Extract the (X, Y) coordinate from the center of the cell holding the provided text.  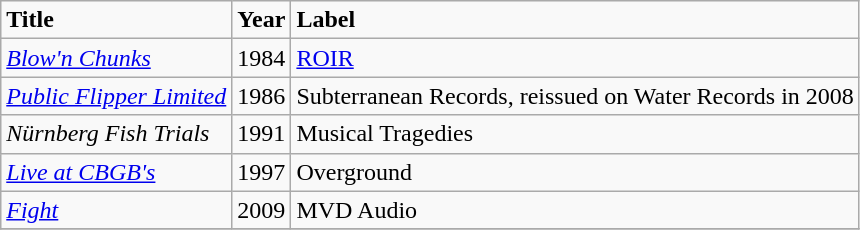
MVD Audio (576, 210)
Label (576, 20)
Blow'n Chunks (116, 58)
Overground (576, 172)
Year (262, 20)
1986 (262, 96)
2009 (262, 210)
1991 (262, 134)
Live at CBGB's (116, 172)
Public Flipper Limited (116, 96)
1984 (262, 58)
1997 (262, 172)
ROIR (576, 58)
Fight (116, 210)
Musical Tragedies (576, 134)
Nürnberg Fish Trials (116, 134)
Subterranean Records, reissued on Water Records in 2008 (576, 96)
Title (116, 20)
